Return the [X, Y] coordinate for the center point of the cell that contains the specified text.  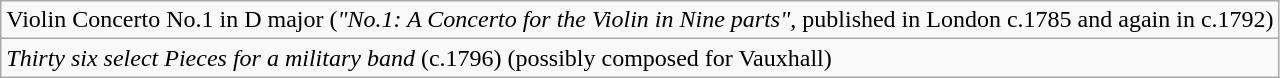
Thirty six select Pieces for a military band (c.1796) (possibly composed for Vauxhall) [640, 58]
Violin Concerto No.1 in D major ("No.1: A Concerto for the Violin in Nine parts", published in London c.1785 and again in c.1792) [640, 20]
